Search for the cell housing the specified text and yield its (X, Y) center coordinate. 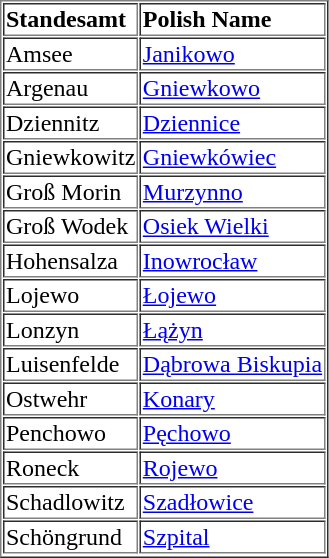
Dąbrowa Biskupia (232, 364)
Szpital (232, 536)
Łążyn (232, 330)
Murzynno (232, 192)
Roneck (70, 468)
Dziennitz (70, 122)
Inowrocław (232, 260)
Lonzyn (70, 330)
Dziennice (232, 122)
Gniewkowitz (70, 158)
Hohensalza (70, 260)
Gniewkowo (232, 88)
Penchowo (70, 434)
Osiek Wielki (232, 226)
Standesamt (70, 20)
Szadłowice (232, 502)
Janikowo (232, 54)
Gniewkówiec (232, 158)
Pęchowo (232, 434)
Luisenfelde (70, 364)
Ostwehr (70, 398)
Łojewo (232, 296)
Argenau (70, 88)
Lojewo (70, 296)
Schöngrund (70, 536)
Schadlowitz (70, 502)
Polish Name (232, 20)
Groß Wodek (70, 226)
Amsee (70, 54)
Rojewo (232, 468)
Konary (232, 398)
Groß Morin (70, 192)
